Search for the cell housing the specified text and yield its [X, Y] center coordinate. 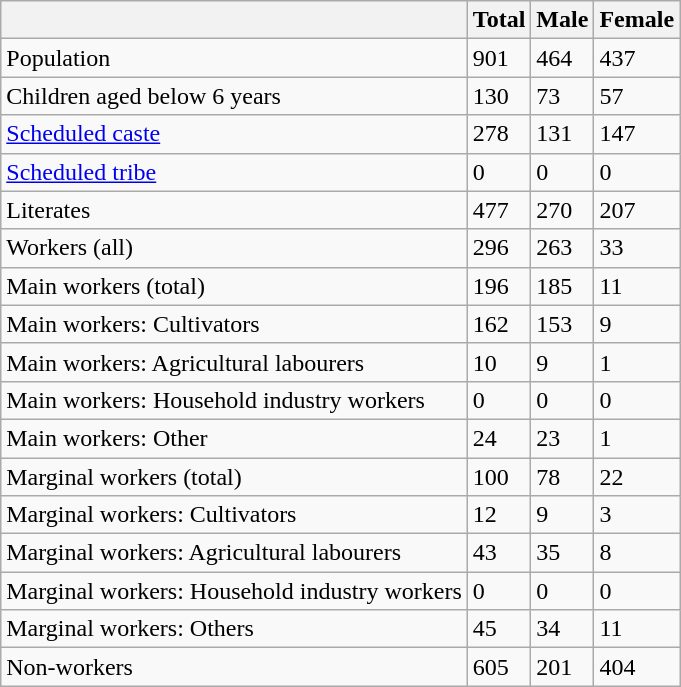
201 [562, 667]
35 [562, 553]
10 [499, 362]
207 [637, 210]
Children aged below 6 years [234, 96]
Marginal workers: Cultivators [234, 515]
8 [637, 553]
Non-workers [234, 667]
901 [499, 58]
605 [499, 667]
296 [499, 248]
22 [637, 477]
Marginal workers: Others [234, 629]
43 [499, 553]
Population [234, 58]
57 [637, 96]
Marginal workers: Household industry workers [234, 591]
Main workers (total) [234, 286]
73 [562, 96]
Marginal workers (total) [234, 477]
185 [562, 286]
12 [499, 515]
196 [499, 286]
477 [499, 210]
Female [637, 20]
437 [637, 58]
Scheduled caste [234, 134]
Literates [234, 210]
Main workers: Other [234, 438]
464 [562, 58]
24 [499, 438]
270 [562, 210]
100 [499, 477]
Main workers: Agricultural labourers [234, 362]
Workers (all) [234, 248]
Marginal workers: Agricultural labourers [234, 553]
130 [499, 96]
Main workers: Cultivators [234, 324]
33 [637, 248]
263 [562, 248]
78 [562, 477]
34 [562, 629]
404 [637, 667]
Total [499, 20]
23 [562, 438]
Scheduled tribe [234, 172]
131 [562, 134]
3 [637, 515]
Male [562, 20]
Main workers: Household industry workers [234, 400]
147 [637, 134]
162 [499, 324]
153 [562, 324]
278 [499, 134]
45 [499, 629]
